Provide the [X, Y] coordinate of the cell's center where the given text is located.  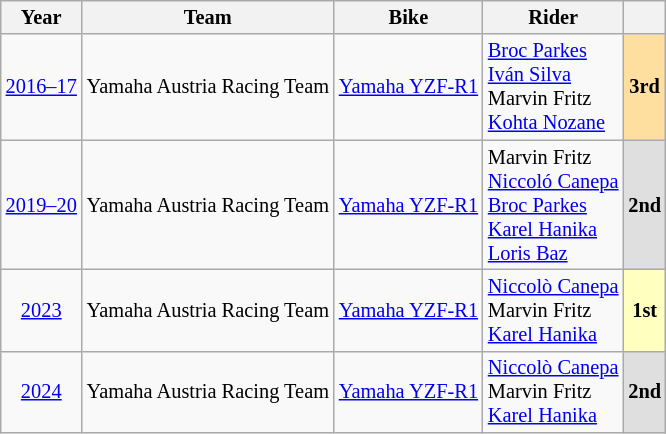
Year [42, 17]
Marvin Fritz Niccoló Canepa Broc Parkes Karel Hanika Loris Baz [553, 205]
Bike [408, 17]
Rider [553, 17]
2023 [42, 310]
2016–17 [42, 87]
1st [644, 310]
2024 [42, 392]
Broc Parkes Iván Silva Marvin Fritz Kohta Nozane [553, 87]
2019–20 [42, 205]
Team [208, 17]
3rd [644, 87]
